Find where the given text appears and provide that cell's center as [X, Y] coordinate. 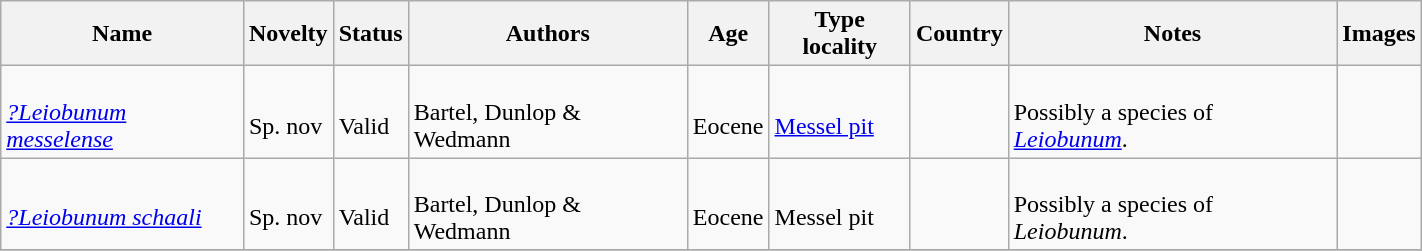
Type locality [840, 34]
Age [728, 34]
Novelty [288, 34]
Images [1379, 34]
?Leiobunum schaali [122, 204]
Authors [548, 34]
Notes [1172, 34]
Country [959, 34]
Name [122, 34]
?Leiobunum messelense [122, 112]
Status [370, 34]
